Scan for the cell matching the given text and deliver its (x, y) coordinate at center. 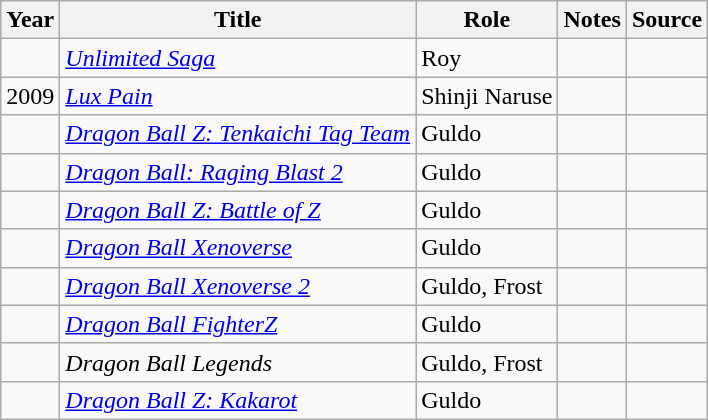
Dragon Ball: Raging Blast 2 (238, 172)
Dragon Ball Xenoverse 2 (238, 286)
Dragon Ball Z: Kakarot (238, 400)
Title (238, 20)
Dragon Ball FighterZ (238, 324)
2009 (30, 96)
Year (30, 20)
Unlimited Saga (238, 58)
Dragon Ball Z: Tenkaichi Tag Team (238, 134)
Dragon Ball Z: Battle of Z (238, 210)
Notes (592, 20)
Lux Pain (238, 96)
Dragon Ball Legends (238, 362)
Source (666, 20)
Roy (487, 58)
Role (487, 20)
Dragon Ball Xenoverse (238, 248)
Shinji Naruse (487, 96)
